Detect which cell encompasses the target text, then output its (x, y) center coordinate. 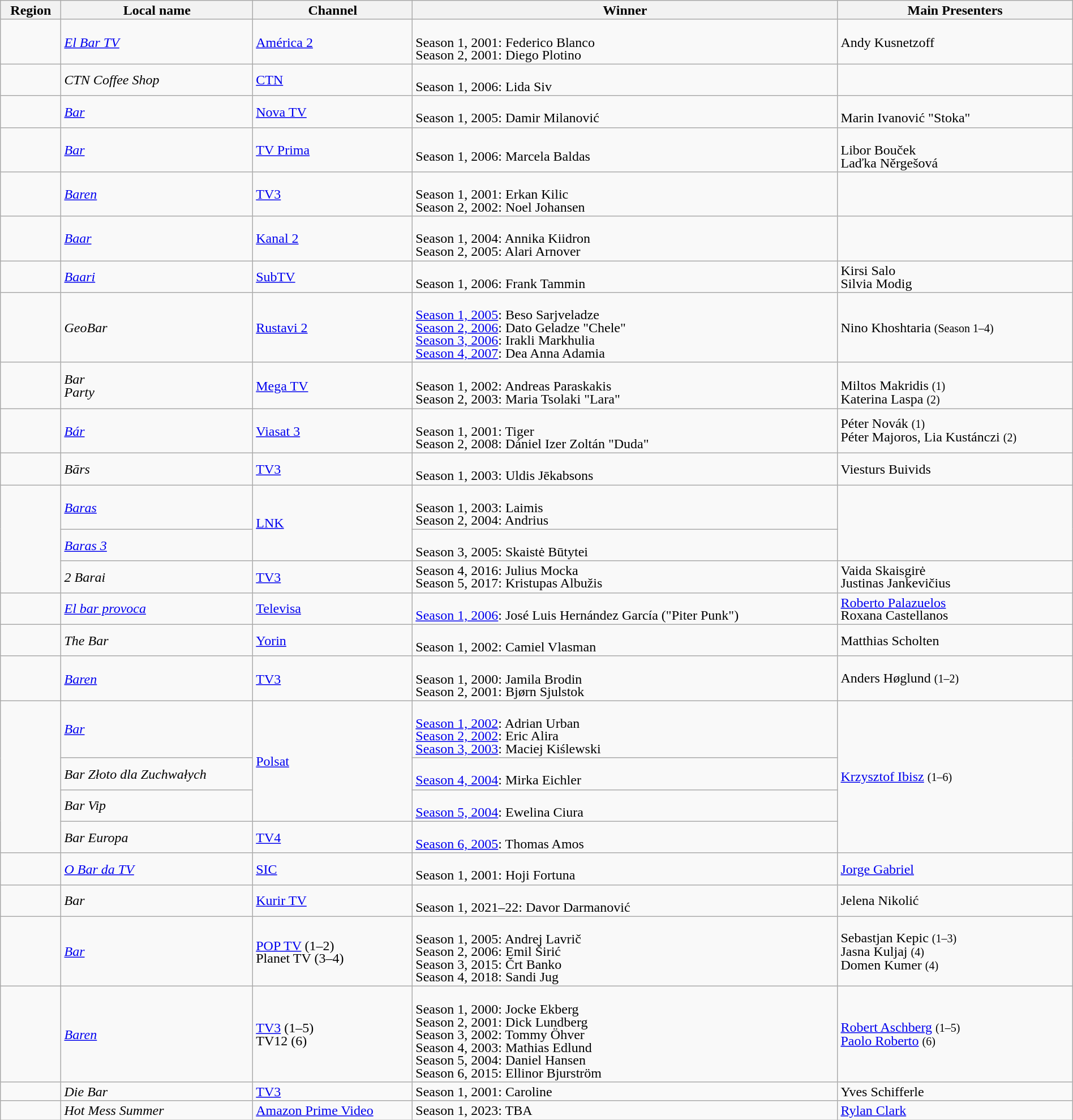
Season 4, 2016: Julius MockaSeason 5, 2017: Kristupas Albužis (625, 577)
Season 5, 2004: Ewelina Ciura (625, 805)
Bar Vip (157, 805)
Season 6, 2005: Thomas Amos (625, 837)
Kanal 2 (333, 239)
Season 1, 2006: José Luis Hernández García ("Piter Punk") (625, 608)
Nova TV (333, 111)
CTN (333, 80)
Nino Khoshtaria (Season 1–4) (955, 328)
Baras (157, 507)
SIC (333, 869)
GeoBar (157, 328)
The Bar (157, 640)
Yorin (333, 640)
Bár (157, 431)
Season 3, 2005: Skaistė Būtytei (625, 545)
Winner (625, 10)
Season 1, 2004: Annika Kiidron Season 2, 2005: Alari Arnover (625, 239)
Miltos Makridis (1) Katerina Laspa (2) (955, 385)
Season 1, 2001: Erkan Kilic Season 2, 2002: Noel Johansen (625, 195)
Die Bar (157, 1091)
Krzysztof Ibisz (1–6) (955, 776)
Marin Ivanović "Stoka" (955, 111)
Season 1, 2023: TBA (625, 1110)
Roberto PalazuelosRoxana Castellanos (955, 608)
Yves Schifferle (955, 1091)
TV Prima (333, 149)
Viasat 3 (333, 431)
El bar provoca (157, 608)
Bar Złoto dla Zuchwałych (157, 774)
Channel (333, 10)
Anders Høglund (1–2) (955, 678)
Jelena Nikolić (955, 900)
Baras 3 (157, 545)
Kurir TV (333, 900)
Rylan Clark (955, 1110)
Season 1, 2002: Andreas Paraskakis Season 2, 2003: Maria Tsolaki "Lara" (625, 385)
Jorge Gabriel (955, 869)
Season 1, 2000: Jamila Brodin Season 2, 2001: Bjørn Sjulstok (625, 678)
Season 1, 2021–22: Davor Darmanović (625, 900)
Season 1, 2001: Tiger Season 2, 2008: Dániel Izer Zoltán "Duda" (625, 431)
Viesturs Buivids (955, 469)
LNK (333, 523)
Season 1, 2003: Laimis Season 2, 2004: Andrius (625, 507)
Sebastjan Kepic (1–3)Jasna Kuljaj (4)Domen Kumer (4) (955, 951)
Season 1, 2001: Federico Blanco Season 2, 2001: Diego Plotino (625, 42)
Season 1, 2005: Damir Milanović (625, 111)
Amazon Prime Video (333, 1110)
Matthias Scholten (955, 640)
Season 1, 2006: Marcela Baldas (625, 149)
Season 1, 2002: Adrian Urban Season 2, 2002: Eric Alira Season 3, 2003: Maciej Kiślewski (625, 729)
Rustavi 2 (333, 328)
2 Barai (157, 577)
Libor BoučekLaďka Něrgešová (955, 149)
Kirsi SaloSilvia Modig (955, 277)
POP TV (1–2)Planet TV (3–4) (333, 951)
Robert Aschberg (1–5)Paolo Roberto (6) (955, 1035)
Baar (157, 239)
Mega TV (333, 385)
Bārs (157, 469)
Season 4, 2004: Mirka Eichler (625, 774)
CTN Coffee Shop (157, 80)
Season 1, 2001: Hoji Fortuna (625, 869)
Baari (157, 277)
Season 1, 2005: Andrej Lavrič Season 2, 2006: Emil Širić Season 3, 2015: Črt Banko Season 4, 2018: Sandi Jug (625, 951)
O Bar da TV (157, 869)
TV4 (333, 837)
Televisa (333, 608)
Local name (157, 10)
Season 1, 2001: Caroline (625, 1091)
Season 1, 2003: Uldis Jēkabsons (625, 469)
El Bar TV (157, 42)
Main Presenters (955, 10)
Season 1, 2006: Frank Tammin (625, 277)
Season 1, 2005: Beso Sarjveladze Season 2, 2006: Dato Geladze "Chele" Season 3, 2006: Irakli Markhulia Season 4, 2007: Dea Anna Adamia (625, 328)
Andy Kusnetzoff (955, 42)
Hot Mess Summer (157, 1110)
Vaida SkaisgirėJustinas Jankevičius (955, 577)
Péter Novák (1)Péter Majoros, Lia Kustánczi (2) (955, 431)
Polsat (333, 761)
América 2 (333, 42)
Region (31, 10)
Bar Europa (157, 837)
Season 1, 2002: Camiel Vlasman (625, 640)
Bar Party (157, 385)
SubTV (333, 277)
Season 1, 2006: Lida Siv (625, 80)
TV3 (1–5)TV12 (6) (333, 1035)
